Locate the cell with the specified text and output its [X, Y] center coordinate. 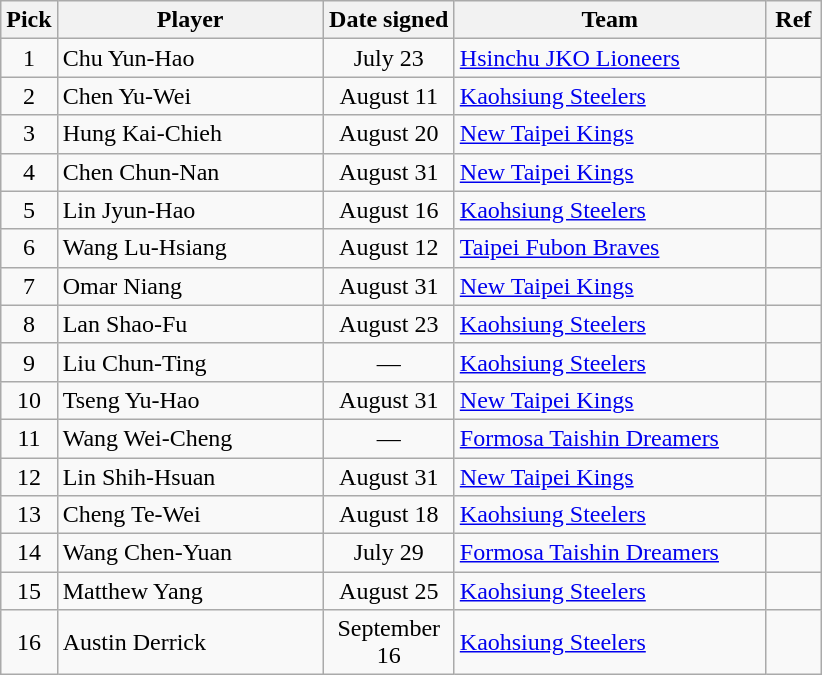
8 [29, 324]
Taipei Fubon Braves [610, 248]
Lan Shao-Fu [190, 324]
Wang Wei-Cheng [190, 438]
Hsinchu JKO Lioneers [610, 58]
11 [29, 438]
Wang Lu-Hsiang [190, 248]
Matthew Yang [190, 591]
Date signed [388, 20]
6 [29, 248]
Omar Niang [190, 286]
Wang Chen-Yuan [190, 553]
12 [29, 477]
Liu Chun-Ting [190, 362]
August 18 [388, 515]
Chu Yun-Hao [190, 58]
August 23 [388, 324]
Tseng Yu-Hao [190, 400]
15 [29, 591]
Hung Kai-Chieh [190, 134]
4 [29, 172]
7 [29, 286]
13 [29, 515]
9 [29, 362]
August 16 [388, 210]
Pick [29, 20]
August 25 [388, 591]
Lin Shih-Hsuan [190, 477]
2 [29, 96]
Player [190, 20]
14 [29, 553]
3 [29, 134]
July 29 [388, 553]
August 12 [388, 248]
Cheng Te-Wei [190, 515]
Chen Yu-Wei [190, 96]
Ref [793, 20]
September 16 [388, 642]
5 [29, 210]
Austin Derrick [190, 642]
Lin Jyun-Hao [190, 210]
July 23 [388, 58]
16 [29, 642]
August 11 [388, 96]
Team [610, 20]
10 [29, 400]
1 [29, 58]
August 20 [388, 134]
Chen Chun-Nan [190, 172]
